Search for the cell housing the specified text and yield its [X, Y] center coordinate. 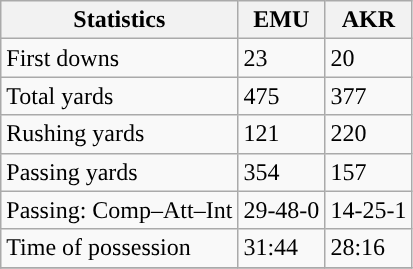
377 [368, 96]
14-25-1 [368, 210]
Rushing yards [120, 134]
121 [282, 134]
Passing yards [120, 172]
Time of possession [120, 248]
Statistics [120, 20]
475 [282, 96]
23 [282, 58]
31:44 [282, 248]
Passing: Comp–Att–Int [120, 210]
28:16 [368, 248]
354 [282, 172]
EMU [282, 20]
157 [368, 172]
Total yards [120, 96]
AKR [368, 20]
First downs [120, 58]
29-48-0 [282, 210]
20 [368, 58]
220 [368, 134]
